Provide the [X, Y] coordinate of the cell's center where the given text is located.  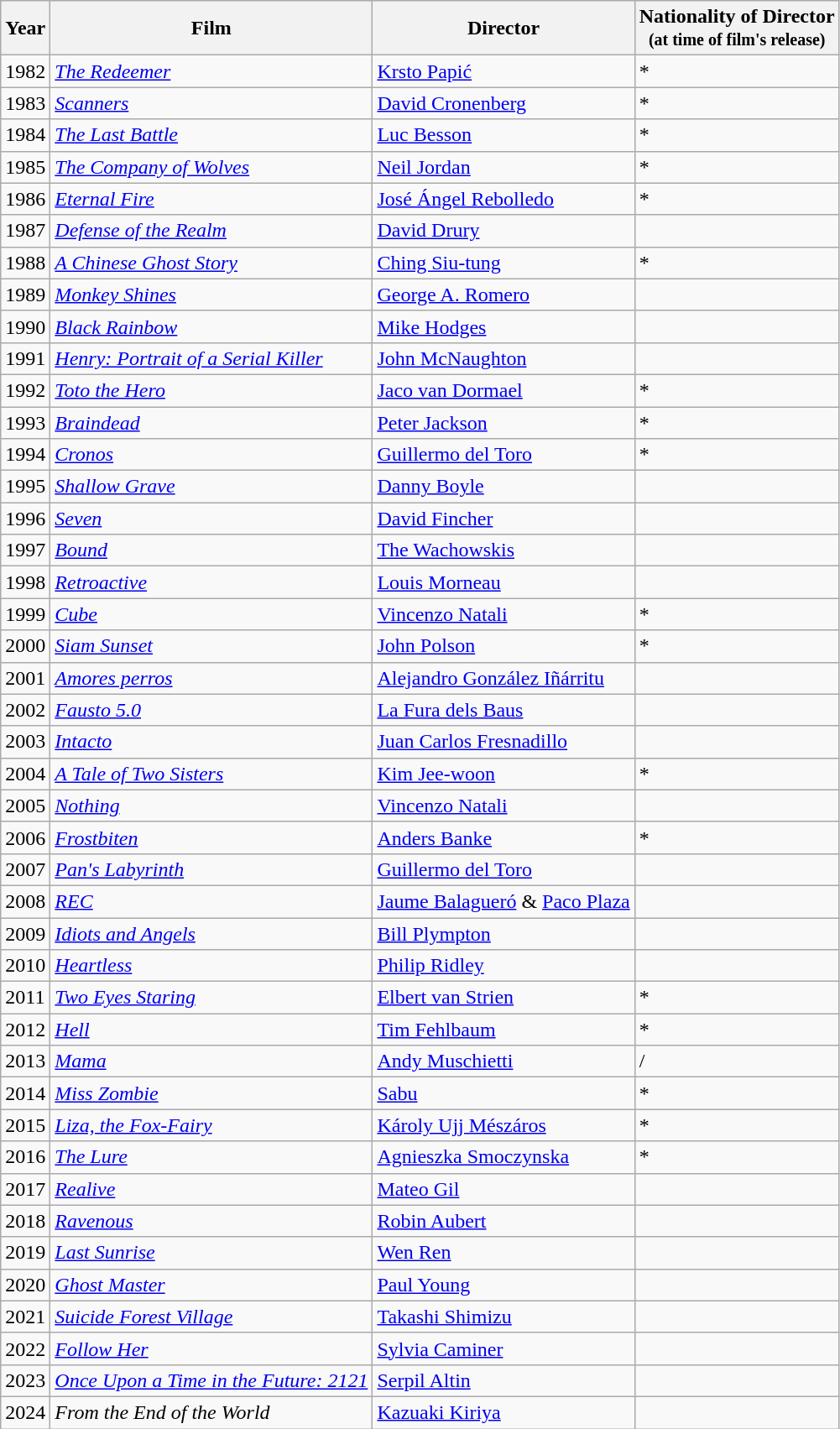
/ [737, 1061]
2020 [25, 1285]
Paul Young [503, 1285]
2015 [25, 1125]
Tim Fehlbaum [503, 1030]
1990 [25, 326]
Year [25, 29]
From the End of the World [211, 1412]
Frostbiten [211, 837]
Black Rainbow [211, 326]
Juan Carlos Fresnadillo [503, 742]
Fausto 5.0 [211, 710]
David Fincher [503, 519]
Hell [211, 1030]
Film [211, 29]
Serpil Altin [503, 1380]
John McNaughton [503, 358]
2011 [25, 998]
Ravenous [211, 1221]
2012 [25, 1030]
Neil Jordan [503, 167]
Heartless [211, 966]
Liza, the Fox-Fairy [211, 1125]
1992 [25, 390]
1991 [25, 358]
Cube [211, 614]
Idiots and Angels [211, 934]
George A. Romero [503, 295]
Realive [211, 1189]
REC [211, 901]
2001 [25, 678]
2014 [25, 1093]
2008 [25, 901]
Anders Banke [503, 837]
Bill Plympton [503, 934]
Suicide Forest Village [211, 1317]
The Wachowskis [503, 550]
2021 [25, 1317]
2024 [25, 1412]
Mike Hodges [503, 326]
1985 [25, 167]
2016 [25, 1157]
2007 [25, 869]
2013 [25, 1061]
Danny Boyle [503, 487]
Mama [211, 1061]
Retroactive [211, 582]
2003 [25, 742]
Takashi Shimizu [503, 1317]
Intacto [211, 742]
Eternal Fire [211, 199]
The Redeemer [211, 71]
2005 [25, 806]
Mateo Gil [503, 1189]
1988 [25, 263]
1982 [25, 71]
Henry: Portrait of a Serial Killer [211, 358]
Seven [211, 519]
The Lure [211, 1157]
Károly Ujj Mészáros [503, 1125]
1989 [25, 295]
Defense of the Realm [211, 231]
Braindead [211, 422]
Nationality of Director(at time of film's release) [737, 29]
2004 [25, 774]
Sylvia Caminer [503, 1348]
Jaco van Dormael [503, 390]
Andy Muschietti [503, 1061]
Toto the Hero [211, 390]
Luc Besson [503, 135]
The Company of Wolves [211, 167]
Wen Ren [503, 1253]
2023 [25, 1380]
Once Upon a Time in the Future: 2121 [211, 1380]
Kazuaki Kiriya [503, 1412]
Director [503, 29]
Peter Jackson [503, 422]
Sabu [503, 1093]
2019 [25, 1253]
Kim Jee-woon [503, 774]
Scanners [211, 103]
Amores perros [211, 678]
La Fura dels Baus [503, 710]
David Cronenberg [503, 103]
Bound [211, 550]
1986 [25, 199]
1996 [25, 519]
Nothing [211, 806]
1997 [25, 550]
1993 [25, 422]
2006 [25, 837]
2017 [25, 1189]
1998 [25, 582]
Pan's Labyrinth [211, 869]
A Chinese Ghost Story [211, 263]
José Ángel Rebolledo [503, 199]
Krsto Papić [503, 71]
Philip Ridley [503, 966]
The Last Battle [211, 135]
Two Eyes Staring [211, 998]
Ghost Master [211, 1285]
Last Sunrise [211, 1253]
1987 [25, 231]
Robin Aubert [503, 1221]
A Tale of Two Sisters [211, 774]
2002 [25, 710]
Elbert van Strien [503, 998]
2009 [25, 934]
Siam Sunset [211, 646]
John Polson [503, 646]
Agnieszka Smoczynska [503, 1157]
Follow Her [211, 1348]
Jaume Balagueró & Paco Plaza [503, 901]
2022 [25, 1348]
2000 [25, 646]
Alejandro González Iñárritu [503, 678]
Cronos [211, 455]
1994 [25, 455]
Monkey Shines [211, 295]
Ching Siu-tung [503, 263]
1983 [25, 103]
David Drury [503, 231]
1984 [25, 135]
Louis Morneau [503, 582]
Shallow Grave [211, 487]
Miss Zombie [211, 1093]
1999 [25, 614]
1995 [25, 487]
2018 [25, 1221]
2010 [25, 966]
